Detect which cell encompasses the target text, then output its [X, Y] center coordinate. 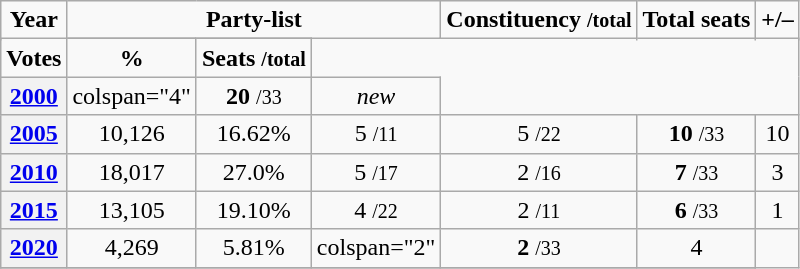
5 /11 [376, 134]
7 /33 [696, 172]
new [376, 96]
Seats /total [254, 58]
Total seats [696, 20]
3 [778, 172]
4 /22 [376, 210]
10 /33 [696, 134]
2 /16 [539, 172]
18,017 [132, 172]
Votes [34, 58]
% [132, 58]
1 [778, 210]
4,269 [132, 248]
2 /11 [539, 210]
10,126 [132, 134]
colspan="2" [376, 248]
2010 [34, 172]
5.81% [254, 248]
+/– [778, 20]
colspan="4" [132, 96]
6 /33 [696, 210]
27.0% [254, 172]
2 /33 [539, 248]
10 [778, 134]
Year [34, 20]
4 [696, 248]
2020 [34, 248]
Party-list [254, 20]
13,105 [132, 210]
Constituency /total [539, 20]
5 /17 [376, 172]
16.62% [254, 134]
2015 [34, 210]
20 /33 [254, 96]
19.10% [254, 210]
2005 [34, 134]
5 /22 [539, 134]
2000 [34, 96]
